From the cell containing the given text, extract its center point as [x, y] coordinate. 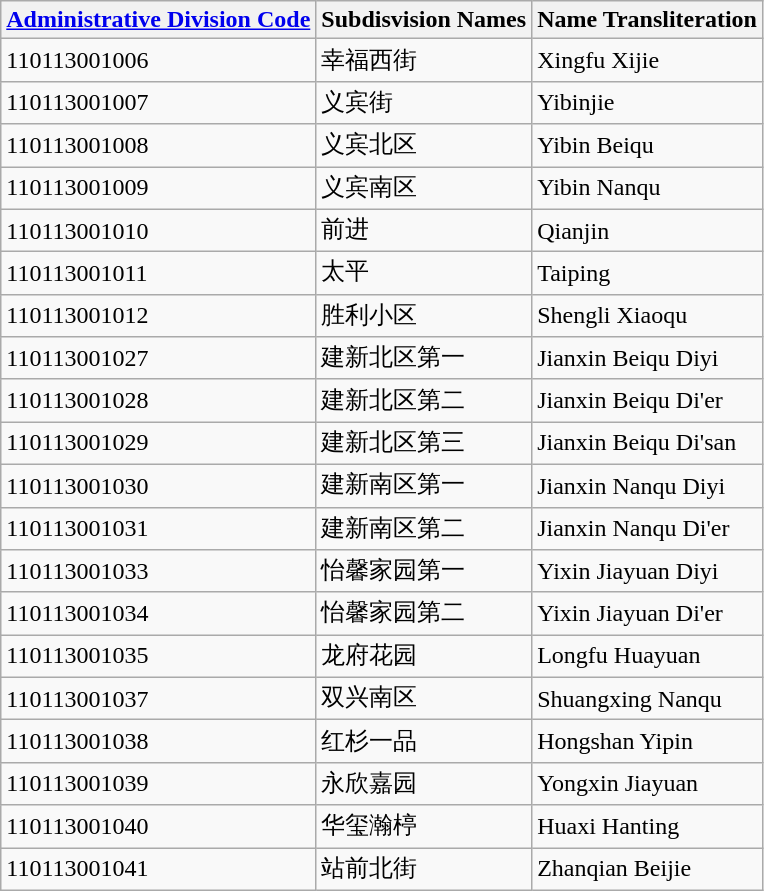
前进 [424, 230]
Yibinjie [648, 102]
永欣嘉园 [424, 784]
建新南区第二 [424, 528]
110113001008 [158, 146]
太平 [424, 274]
Jianxin Beiqu Diyi [648, 358]
Zhanqian Beijie [648, 870]
110113001035 [158, 656]
Shengli Xiaoqu [648, 316]
建新南区第一 [424, 486]
Hongshan Yipin [648, 742]
Huaxi Hanting [648, 826]
Xingfu Xijie [648, 60]
Yibin Beiqu [648, 146]
110113001040 [158, 826]
110113001011 [158, 274]
110113001028 [158, 400]
义宾北区 [424, 146]
110113001039 [158, 784]
龙府花园 [424, 656]
Jianxin Beiqu Di'san [648, 444]
Taiping [648, 274]
110113001038 [158, 742]
站前北街 [424, 870]
义宾街 [424, 102]
110113001033 [158, 572]
Longfu Huayuan [648, 656]
红杉一品 [424, 742]
110113001006 [158, 60]
110113001009 [158, 188]
Yixin Jiayuan Diyi [648, 572]
建新北区第二 [424, 400]
建新北区第一 [424, 358]
110113001029 [158, 444]
双兴南区 [424, 698]
怡馨家园第一 [424, 572]
建新北区第三 [424, 444]
Shuangxing Nanqu [648, 698]
Jianxin Beiqu Di'er [648, 400]
华玺瀚楟 [424, 826]
110113001034 [158, 614]
Yongxin Jiayuan [648, 784]
110113001012 [158, 316]
110113001031 [158, 528]
Administrative Division Code [158, 20]
怡馨家园第二 [424, 614]
义宾南区 [424, 188]
110113001037 [158, 698]
110113001030 [158, 486]
Jianxin Nanqu Di'er [648, 528]
110113001041 [158, 870]
幸福西街 [424, 60]
110113001007 [158, 102]
Yibin Nanqu [648, 188]
110113001010 [158, 230]
Qianjin [648, 230]
Jianxin Nanqu Diyi [648, 486]
Yixin Jiayuan Di'er [648, 614]
胜利小区 [424, 316]
Subdisvision Names [424, 20]
Name Transliteration [648, 20]
110113001027 [158, 358]
